For the text-containing cell, return its midpoint in [x, y] coordinate format. 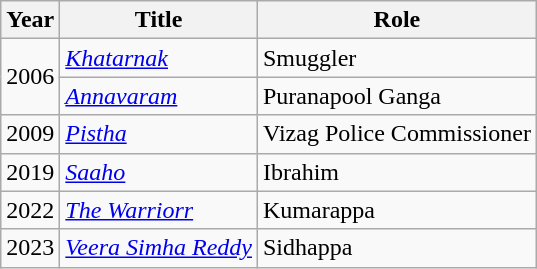
2022 [30, 210]
Ibrahim [396, 172]
2019 [30, 172]
2023 [30, 248]
2006 [30, 77]
Title [159, 20]
Smuggler [396, 58]
Kumarappa [396, 210]
Vizag Police Commissioner [396, 134]
The Warriorr [159, 210]
Annavaram [159, 96]
Pistha [159, 134]
2009 [30, 134]
Saaho [159, 172]
Sidhappa [396, 248]
Year [30, 20]
Puranapool Ganga [396, 96]
Veera Simha Reddy [159, 248]
Khatarnak [159, 58]
Role [396, 20]
